Capture the cell that displays the provided text and extract its (x, y) central coordinate. 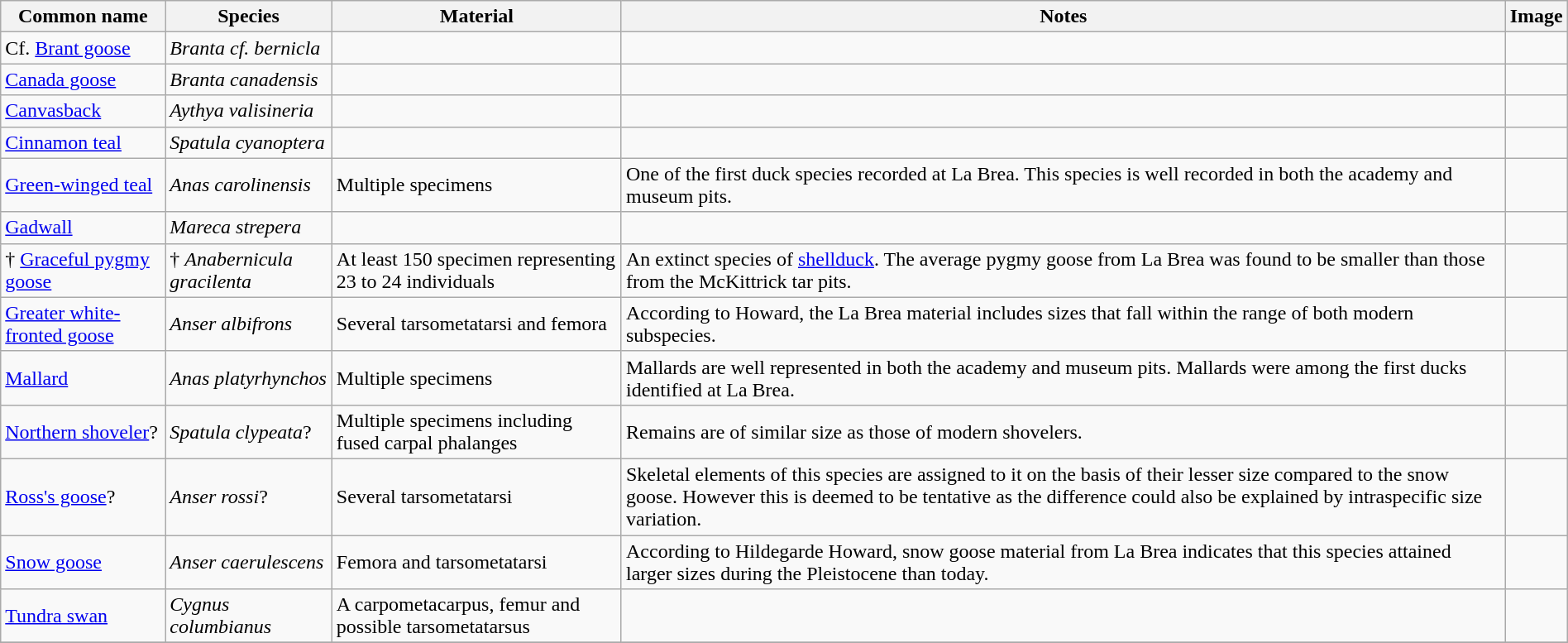
One of the first duck species recorded at La Brea. This species is well recorded in both the academy and museum pits. (1064, 185)
Several tarsometatarsi (476, 497)
Common name (83, 17)
† Anabernicula gracilenta (248, 270)
Northern shoveler? (83, 432)
Mallards are well represented in both the academy and museum pits. Mallards were among the first ducks identified at La Brea. (1064, 377)
Anas platyrhynchos (248, 377)
Mallard (83, 377)
Mareca strepera (248, 228)
At least 150 specimen representing 23 to 24 individuals (476, 270)
Spatula clypeata? (248, 432)
Aythya valisineria (248, 111)
A carpometacarpus, femur and possible tarsometatarsus (476, 616)
Multiple specimens including fused carpal phalanges (476, 432)
Branta cf. bernicla (248, 48)
Ross's goose? (83, 497)
Image (1537, 17)
According to Howard, the La Brea material includes sizes that fall within the range of both modern subspecies. (1064, 324)
Tundra swan (83, 616)
Snow goose (83, 561)
Canvasback (83, 111)
Cygnus columbianus (248, 616)
Anser caerulescens (248, 561)
Cinnamon teal (83, 142)
Green-winged teal (83, 185)
Material (476, 17)
Remains are of similar size as those of modern shovelers. (1064, 432)
Anser albifrons (248, 324)
Anas carolinensis (248, 185)
Notes (1064, 17)
Gadwall (83, 228)
Cf. Brant goose (83, 48)
Anser rossi? (248, 497)
Species (248, 17)
Spatula cyanoptera (248, 142)
† Graceful pygmy goose (83, 270)
Femora and tarsometatarsi (476, 561)
Several tarsometatarsi and femora (476, 324)
An extinct species of shellduck. The average pygmy goose from La Brea was found to be smaller than those from the McKittrick tar pits. (1064, 270)
Greater white-fronted goose (83, 324)
Canada goose (83, 79)
According to Hildegarde Howard, snow goose material from La Brea indicates that this species attained larger sizes during the Pleistocene than today. (1064, 561)
Branta canadensis (248, 79)
